Provide the (x, y) coordinate of the cell's center where the given text is located.  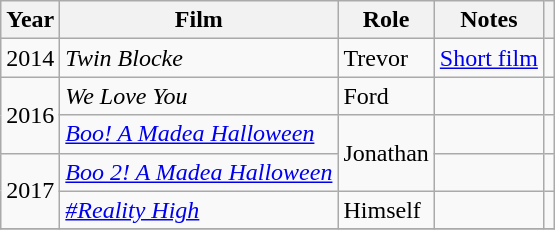
#Reality High (199, 210)
Year (30, 20)
2017 (30, 191)
Boo! A Madea Halloween (199, 134)
Trevor (386, 58)
Short film (488, 58)
2016 (30, 115)
Notes (488, 20)
We Love You (199, 96)
Twin Blocke (199, 58)
Himself (386, 210)
Boo 2! A Madea Halloween (199, 172)
Film (199, 20)
Role (386, 20)
Jonathan (386, 153)
Ford (386, 96)
2014 (30, 58)
